Return [x, y] of the center of cell containing provided text 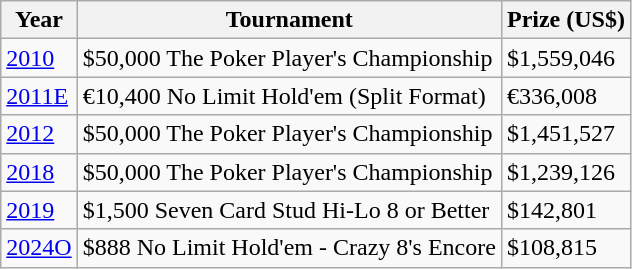
2010 [39, 58]
$108,815 [566, 248]
€10,400 No Limit Hold'em (Split Format) [289, 96]
$1,451,527 [566, 134]
2012 [39, 134]
Year [39, 20]
2018 [39, 172]
$142,801 [566, 210]
Prize (US$) [566, 20]
$1,500 Seven Card Stud Hi-Lo 8 or Better [289, 210]
Tournament [289, 20]
2024O [39, 248]
$888 No Limit Hold'em - Crazy 8's Encore [289, 248]
$1,559,046 [566, 58]
€336,008 [566, 96]
$1,239,126 [566, 172]
2019 [39, 210]
2011E [39, 96]
